Return [X, Y] of the center of cell containing provided text 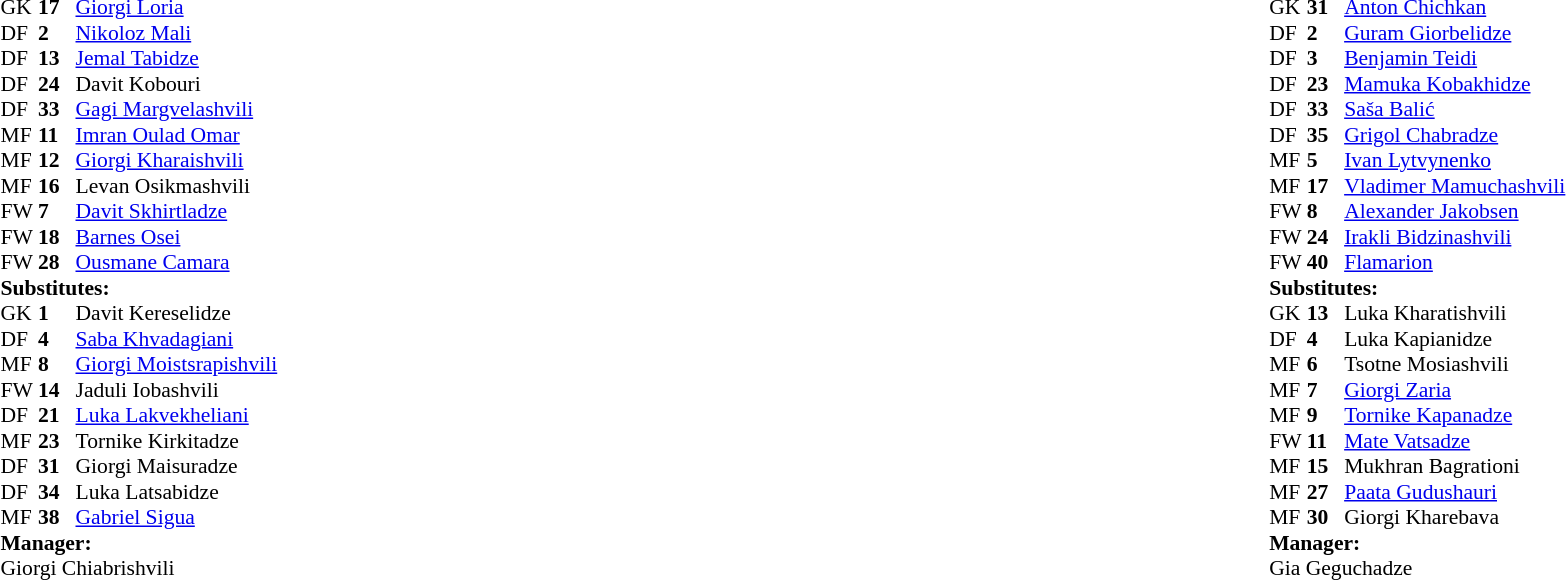
Benjamin Teidi [1454, 59]
Davit Skhirtladze [177, 211]
Gagi Margvelashvili [177, 109]
Nikoloz Mali [177, 33]
17 [1326, 186]
Luka Kharatishvili [1454, 313]
15 [1326, 467]
Ivan Lytvynenko [1454, 161]
Giorgi Kharebava [1454, 517]
9 [1326, 415]
Ousmane Camara [177, 263]
Grigol Chabradze [1454, 135]
Gabriel Sigua [177, 517]
12 [57, 161]
Giorgi Kharaishvili [177, 161]
Luka Lakvekheliani [177, 415]
14 [57, 390]
Mate Vatsadze [1454, 441]
Davit Kereselidze [177, 313]
Saša Balić [1454, 109]
Levan Osikmashvili [177, 186]
Flamarion [1454, 263]
30 [1326, 517]
28 [57, 263]
Jaduli Iobashvili [177, 390]
18 [57, 237]
Mukhran Bagrationi [1454, 467]
Paata Gudushauri [1454, 492]
Davit Kobouri [177, 84]
Alexander Jakobsen [1454, 211]
Irakli Bidzinashvili [1454, 237]
Barnes Osei [177, 237]
5 [1326, 161]
38 [57, 517]
34 [57, 492]
35 [1326, 135]
31 [57, 467]
1 [57, 313]
Giorgi Zaria [1454, 390]
16 [57, 186]
Mamuka Kobakhidze [1454, 84]
Luka Kapianidze [1454, 339]
Guram Giorbelidze [1454, 33]
Tsotne Mosiashvili [1454, 365]
6 [1326, 365]
Jemal Tabidze [177, 59]
Saba Khvadagiani [177, 339]
27 [1326, 492]
Imran Oulad Omar [177, 135]
Giorgi Maisuradze [177, 467]
Tornike Kirkitadze [177, 441]
40 [1326, 263]
Tornike Kapanadze [1454, 415]
3 [1326, 59]
21 [57, 415]
Vladimer Mamuchashvili [1454, 186]
Giorgi Moistsrapishvili [177, 365]
Luka Latsabidze [177, 492]
